Scan for the cell matching the given text and deliver its (x, y) coordinate at center. 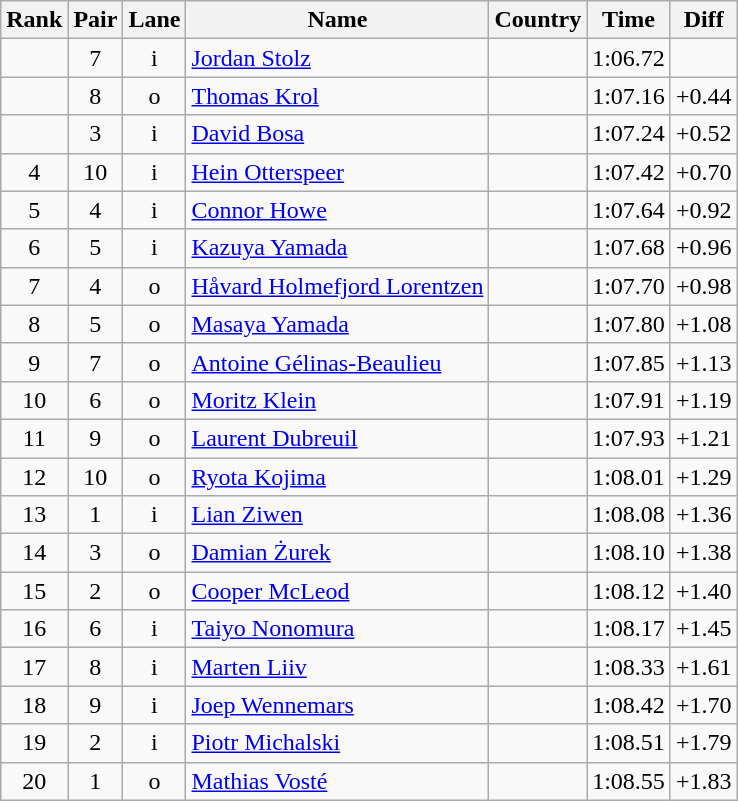
+1.19 (704, 400)
Name (338, 20)
17 (34, 667)
+1.61 (704, 667)
+1.36 (704, 515)
Country (538, 20)
1:08.55 (629, 781)
+1.38 (704, 553)
+0.70 (704, 172)
Laurent Dubreuil (338, 438)
1:07.64 (629, 210)
Time (629, 20)
16 (34, 629)
1:07.16 (629, 96)
1:08.42 (629, 705)
19 (34, 743)
Diff (704, 20)
+1.70 (704, 705)
1:08.10 (629, 553)
1:07.85 (629, 362)
Lane (154, 20)
Håvard Holmefjord Lorentzen (338, 286)
Cooper McLeod (338, 591)
Marten Liiv (338, 667)
18 (34, 705)
1:06.72 (629, 58)
Ryota Kojima (338, 477)
Hein Otterspeer (338, 172)
20 (34, 781)
11 (34, 438)
Kazuya Yamada (338, 248)
1:08.12 (629, 591)
+1.79 (704, 743)
14 (34, 553)
+1.08 (704, 324)
1:08.01 (629, 477)
1:08.08 (629, 515)
Jordan Stolz (338, 58)
1:07.91 (629, 400)
+0.44 (704, 96)
Rank (34, 20)
+1.21 (704, 438)
Damian Żurek (338, 553)
+1.83 (704, 781)
1:08.51 (629, 743)
Masaya Yamada (338, 324)
+1.29 (704, 477)
Pair (96, 20)
+0.92 (704, 210)
+1.45 (704, 629)
+0.98 (704, 286)
Antoine Gélinas-Beaulieu (338, 362)
Thomas Krol (338, 96)
1:07.70 (629, 286)
Lian Ziwen (338, 515)
13 (34, 515)
Taiyo Nonomura (338, 629)
+1.13 (704, 362)
Mathias Vosté (338, 781)
+0.52 (704, 134)
+1.40 (704, 591)
15 (34, 591)
1:08.17 (629, 629)
Joep Wennemars (338, 705)
1:07.93 (629, 438)
Connor Howe (338, 210)
David Bosa (338, 134)
12 (34, 477)
+0.96 (704, 248)
Piotr Michalski (338, 743)
1:07.68 (629, 248)
1:08.33 (629, 667)
Moritz Klein (338, 400)
1:07.42 (629, 172)
1:07.24 (629, 134)
1:07.80 (629, 324)
